Locate the cell with the specified text and output its (X, Y) center coordinate. 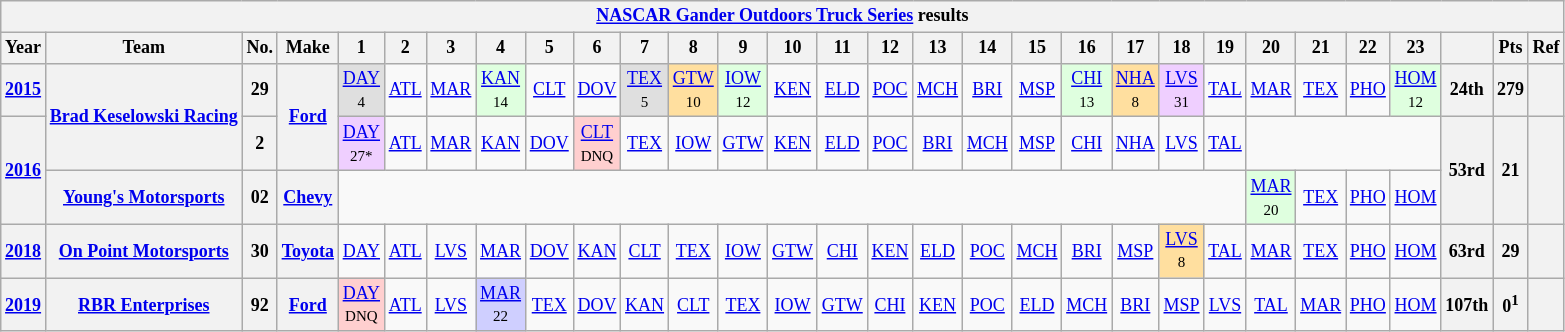
17 (1136, 48)
7 (645, 48)
9 (743, 48)
MAR20 (1271, 197)
63rd (1467, 251)
KAN14 (501, 90)
Ref (1546, 48)
10 (793, 48)
18 (1182, 48)
HOM12 (1416, 90)
NHA (1136, 144)
Pts (1511, 48)
DAY4 (361, 90)
5 (549, 48)
4 (501, 48)
13 (938, 48)
Chevy (308, 197)
02 (260, 197)
LVS8 (1182, 251)
23 (1416, 48)
MAR22 (501, 305)
No. (260, 48)
Young's Motorsports (144, 197)
11 (842, 48)
IOW12 (743, 90)
1 (361, 48)
CHI13 (1087, 90)
NASCAR Gander Outdoors Truck Series results (782, 16)
3 (451, 48)
Toyota (308, 251)
30 (260, 251)
TEX5 (645, 90)
8 (693, 48)
14 (987, 48)
2015 (24, 90)
19 (1225, 48)
20 (1271, 48)
DAYDNQ (361, 305)
53rd (1467, 170)
LVS31 (1182, 90)
24th (1467, 90)
RBR Enterprises (144, 305)
16 (1087, 48)
15 (1037, 48)
Team (144, 48)
2018 (24, 251)
12 (890, 48)
2016 (24, 170)
DAY (361, 251)
107th (1467, 305)
6 (597, 48)
2019 (24, 305)
279 (1511, 90)
DAY27* (361, 144)
22 (1368, 48)
NHA8 (1136, 90)
CLTDNQ (597, 144)
Year (24, 48)
92 (260, 305)
On Point Motorsports (144, 251)
GTW10 (693, 90)
Make (308, 48)
Brad Keselowski Racing (144, 116)
01 (1511, 305)
